From the cell containing the given text, extract its center point as [x, y] coordinate. 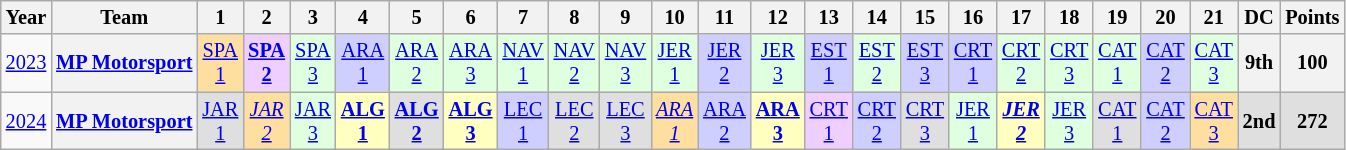
LEC1 [522, 121]
ALG2 [417, 121]
14 [877, 17]
18 [1069, 17]
Team [124, 17]
EST1 [829, 63]
Year [26, 17]
2023 [26, 63]
NAV2 [574, 63]
JAR3 [313, 121]
3 [313, 17]
ALG1 [363, 121]
12 [778, 17]
10 [674, 17]
JAR2 [266, 121]
NAV1 [522, 63]
19 [1117, 17]
100 [1312, 63]
SPA2 [266, 63]
LEC2 [574, 121]
EST3 [925, 63]
Points [1312, 17]
JAR1 [220, 121]
20 [1165, 17]
6 [471, 17]
16 [973, 17]
9 [626, 17]
9th [1260, 63]
15 [925, 17]
EST2 [877, 63]
2024 [26, 121]
2nd [1260, 121]
4 [363, 17]
2 [266, 17]
DC [1260, 17]
NAV3 [626, 63]
5 [417, 17]
LEC3 [626, 121]
ALG3 [471, 121]
17 [1021, 17]
8 [574, 17]
11 [724, 17]
7 [522, 17]
SPA1 [220, 63]
21 [1214, 17]
SPA3 [313, 63]
272 [1312, 121]
1 [220, 17]
13 [829, 17]
